Return the [X, Y] coordinate for the center point of the cell that contains the specified text.  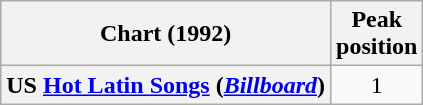
US Hot Latin Songs (Billboard) [166, 85]
Chart (1992) [166, 34]
Peakposition [377, 34]
1 [377, 85]
